Return the [X, Y] coordinate for the center point of the cell that contains the specified text.  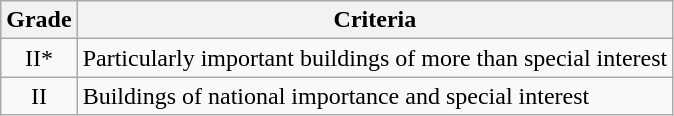
Particularly important buildings of more than special interest [375, 58]
II [39, 96]
II* [39, 58]
Grade [39, 20]
Buildings of national importance and special interest [375, 96]
Criteria [375, 20]
